From the cell containing the given text, extract its center point as (x, y) coordinate. 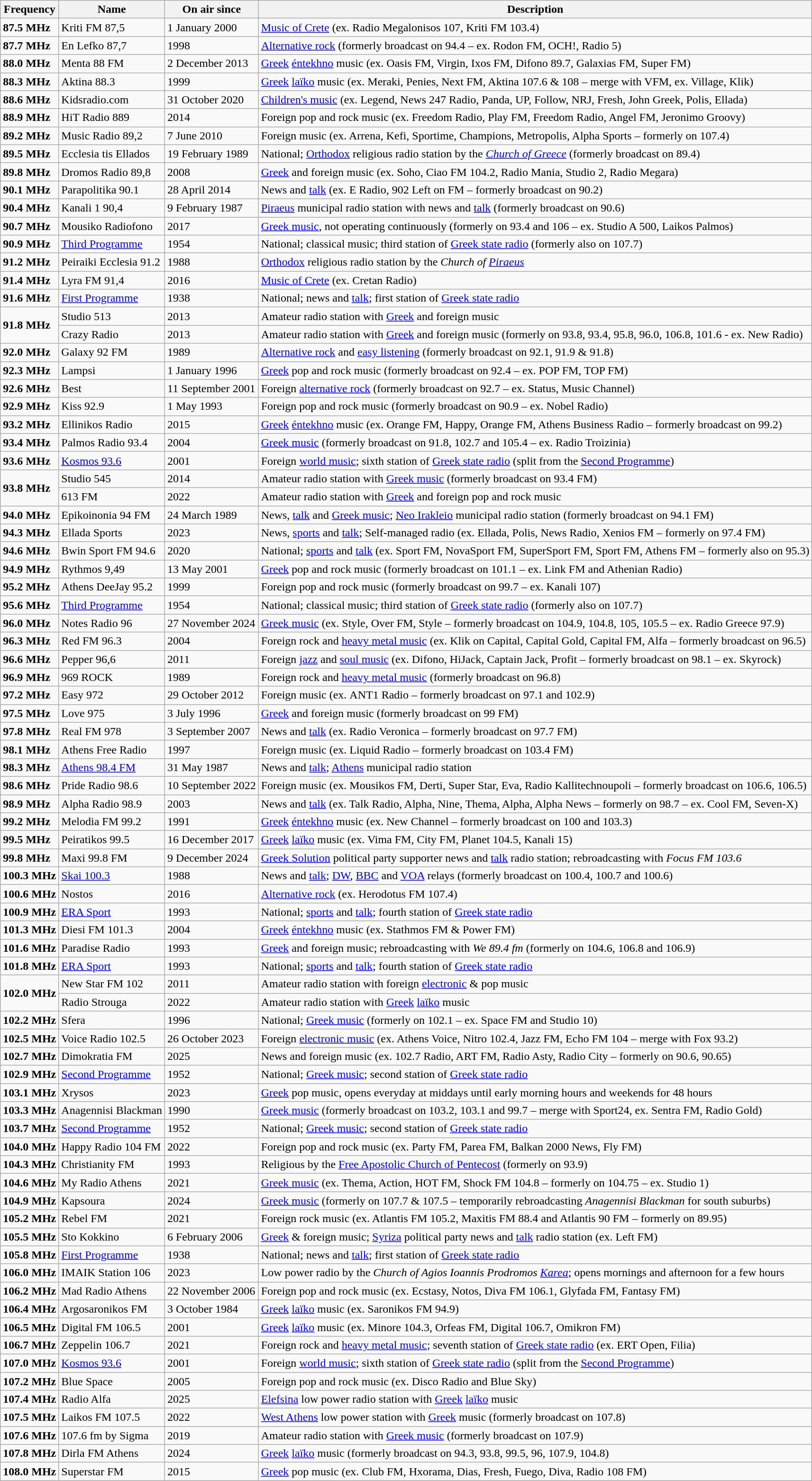
1 May 1993 (211, 406)
News and talk (ex. Radio Veronica – formerly broadcast on 97.7 FM) (535, 731)
Best (112, 388)
Greek music (formerly broadcast on 91.8, 102.7 and 105.4 – ex. Radio Troizinia) (535, 442)
Kapsoura (112, 1201)
Foreign rock and heavy metal music; seventh station of Greek state radio (ex. ERT Open, Filia) (535, 1345)
104.3 MHz (29, 1165)
Digital FM 106.5 (112, 1327)
Foreign electronic music (ex. Athens Voice, Nitro 102.4, Jazz FM, Echo FM 104 – merge with Fox 93.2) (535, 1038)
94.6 MHz (29, 551)
107.6 MHz (29, 1435)
87.7 MHz (29, 46)
2005 (211, 1381)
98.9 MHz (29, 804)
100.9 MHz (29, 912)
92.0 MHz (29, 352)
Foreign pop and rock music (ex. Ecstasy, Notos, Diva FM 106.1, Glyfada FM, Fantasy FM) (535, 1291)
Bwin Sport FM 94.6 (112, 551)
Paradise Radio (112, 948)
Greek laïko music (ex. Saronikos FM 94.9) (535, 1309)
Greek laïko music (formerly broadcast on 94.3, 93.8, 99.5, 96, 107.9, 104.8) (535, 1453)
2019 (211, 1435)
106.5 MHz (29, 1327)
94.9 MHz (29, 569)
99.5 MHz (29, 840)
Alternative rock and easy listening (formerly broadcast on 92.1, 91.9 & 91.8) (535, 352)
100.3 MHz (29, 876)
106.2 MHz (29, 1291)
95.2 MHz (29, 587)
Lampsi (112, 370)
104.6 MHz (29, 1183)
3 September 2007 (211, 731)
89.5 MHz (29, 154)
Kanali 1 90,4 (112, 208)
10 September 2022 (211, 785)
Greek and foreign music (ex. Soho, Ciao FM 104.2, Radio Mania, Studio 2, Radio Megara) (535, 172)
613 FM (112, 497)
New Star FM 102 (112, 984)
2 December 2013 (211, 64)
Foreign music (ex. ΑΝΤ1 Radio – formerly broadcast on 97.1 and 102.9) (535, 695)
99.8 MHz (29, 858)
Mousiko Radiofono (112, 226)
Greek music (ex. Thema, Action, HOT FM, Shock FM 104.8 – formerly on 104.75 – ex. Studio 1) (535, 1183)
Greek and foreign music; rebroadcasting with We 89.4 fm (formerly on 104.6, 106.8 and 106.9) (535, 948)
Religious by the Free Apostolic Church of Pentecost (formerly on 93.9) (535, 1165)
Greek music (formerly on 107.7 & 107.5 – temporarily rebroadcasting Anagennisi Blackman for south suburbs) (535, 1201)
105.5 MHz (29, 1237)
3 October 1984 (211, 1309)
102.5 MHz (29, 1038)
Red FM 96.3 (112, 641)
National; Orthodox religious radio station by the Church of Greece (formerly broadcast on 89.4) (535, 154)
Foreign alternative rock (formerly broadcast on 92.7 – ex. Status, Music Channel) (535, 388)
Foreign pop and rock music (ex. Freedom Radio, Play FM, Freedom Radio, Angel FM, Jeronimo Groovy) (535, 118)
1997 (211, 749)
IMAIK Station 106 (112, 1273)
News, talk and Greek music; Neo Irakleio municipal radio station (formerly broadcast on 94.1 FM) (535, 515)
98.3 MHz (29, 767)
102.9 MHz (29, 1074)
102.2 MHz (29, 1020)
Amateur radio station with Greek laïko music (535, 1002)
16 December 2017 (211, 840)
Greek pop and rock music (formerly broadcast on 101.1 – ex. Link FM and Athenian Radio) (535, 569)
88.3 MHz (29, 82)
Sto Kokkino (112, 1237)
Foreign music (ex. Liquid Radio – formerly broadcast on 103.4 FM) (535, 749)
Crazy Radio (112, 334)
News and talk; Athens municipal radio station (535, 767)
Menta 88 FM (112, 64)
101.6 MHz (29, 948)
Greek music (ex. Style, Over FM, Style – formerly broadcast on 104.9, 104.8, 105, 105.5 – ex. Radio Greece 97.9) (535, 623)
107.2 MHz (29, 1381)
Sfera (112, 1020)
88.6 MHz (29, 100)
Radio Alfa (112, 1399)
101.8 MHz (29, 966)
13 May 2001 (211, 569)
Foreign rock music (ex. Atlantis FM 105.2, Maxitis FM 88.4 and Atlantis 90 FM – formerly on 89.95) (535, 1219)
Galaxy 92 FM (112, 352)
28 April 2014 (211, 190)
22 November 2006 (211, 1291)
97.5 MHz (29, 713)
6 February 2006 (211, 1237)
29 October 2012 (211, 695)
9 December 2024 (211, 858)
969 ROCK (112, 677)
Maxi 99.8 FM (112, 858)
87.5 MHz (29, 28)
Amateur radio station with foreign electronic & pop music (535, 984)
Dirla FM Athens (112, 1453)
Greek music (formerly broadcast on 103.2, 103.1 and 99.7 – merge with Sport24, ex. Sentra FM, Radio Gold) (535, 1111)
Greek pop music, opens everyday at middays until early morning hours and weekends for 48 hours (535, 1092)
Foreign pop and rock music (formerly broadcast on 90.9 – ex. Nobel Radio) (535, 406)
Foreign pop and rock music (ex. Disco Radio and Blue Sky) (535, 1381)
Ecclesia tis Ellados (112, 154)
Real FM 978 (112, 731)
2020 (211, 551)
Greek pop music (ex. Club FM, Hxorama, Dias, Fresh, Fuego, Diva, Radio 108 FM) (535, 1472)
Kiss 92.9 (112, 406)
96.3 MHz (29, 641)
My Radio Athens (112, 1183)
Happy Radio 104 FM (112, 1147)
Foreign rock and heavy metal music (formerly broadcast on 96.8) (535, 677)
1996 (211, 1020)
106.7 MHz (29, 1345)
Epikoinonia 94 FM (112, 515)
Foreign music (ex. Mousikos FM, Derti, Super Star, Eva, Radio Kallitechnoupoli – formerly broadcast on 106.6, 106.5) (535, 785)
Zeppelin 106.7 (112, 1345)
94.0 MHz (29, 515)
Easy 972 (112, 695)
Ellada Sports (112, 533)
Studio 513 (112, 316)
107.6 fm by Sigma (112, 1435)
Xrysos (112, 1092)
On air since (211, 9)
100.6 MHz (29, 894)
Mad Radio Athens (112, 1291)
Alternative rock (formerly broadcast on 94.4 – ex. Rodon FM, OCH!, Radio 5) (535, 46)
West Athens low power station with Greek music (formerly broadcast on 107.8) (535, 1417)
Notes Radio 96 (112, 623)
Kriti FM 87,5 (112, 28)
Orthodox religious radio station by the Church of Piraeus (535, 262)
91.4 MHz (29, 280)
1998 (211, 46)
Radio Strouga (112, 1002)
98.6 MHz (29, 785)
88.9 MHz (29, 118)
89.2 MHz (29, 136)
Description (535, 9)
107.0 MHz (29, 1363)
Pepper 96,6 (112, 659)
91.8 MHz (29, 325)
Frequency (29, 9)
101.3 MHz (29, 930)
Children's music (ex. Legend, News 247 Radio, Panda, UP, Follow, NRJ, Fresh, John Greek, Polis, Ellada) (535, 100)
105.8 MHz (29, 1255)
96.9 MHz (29, 677)
Greek laïko music (ex. Meraki, Penies, Next FM, Aktina 107.6 & 108 – merge with VFM, ex. Village, Klik) (535, 82)
26 October 2023 (211, 1038)
Rythmos 9,49 (112, 569)
93.8 MHz (29, 488)
103.1 MHz (29, 1092)
National; sports and talk (ex. Sport FM, NovaSport FM, SuperSport FM, Sport FM, Athens FM – formerly also on 95.3) (535, 551)
Amateur radio station with Greek and foreign pop and rock music (535, 497)
Amateur radio station with Greek music (formerly broadcast on 93.4 FM) (535, 478)
News and foreign music (ex. 102.7 Radio, ART FM, Radio Asty, Radio City – formerly on 90.6, 90.65) (535, 1056)
Skai 100.3 (112, 876)
2017 (211, 226)
Peiraiki Ecclesia 91.2 (112, 262)
Music of Crete (ex. Cretan Radio) (535, 280)
Blue Space (112, 1381)
Athens DeeJay 95.2 (112, 587)
National; Greek music (formerly on 102.1 – ex. Space FM and Studio 10) (535, 1020)
27 November 2024 (211, 623)
2008 (211, 172)
105.2 MHz (29, 1219)
Athens Free Radio (112, 749)
98.1 MHz (29, 749)
Argosaronikos FM (112, 1309)
Greek éntekhno music (ex. Oasis FM, Virgin, Ixos FM, Difono 89.7, Galaxias FM, Super FM) (535, 64)
Foreign jazz and soul music (ex. Difono, HiJack, Captain Jack, Profit – formerly broadcast on 98.1 – ex. Skyrock) (535, 659)
91.2 MHz (29, 262)
91.6 MHz (29, 298)
Dromos Radio 89,8 (112, 172)
News and talk; DW, BBC and VOA relays (formerly broadcast on 100.4, 100.7 and 100.6) (535, 876)
106.0 MHz (29, 1273)
Palmos Radio 93.4 (112, 442)
90.4 MHz (29, 208)
Greek Solution political party supporter news and talk radio station; rebroadcasting with Focus FM 103.6 (535, 858)
92.9 MHz (29, 406)
104.9 MHz (29, 1201)
Music of Crete (ex. Radio Megalonisos 107, Kriti FM 103.4) (535, 28)
93.4 MHz (29, 442)
Studio 545 (112, 478)
Greek éntekhno music (ex. Stathmos FM & Power FM) (535, 930)
96.6 MHz (29, 659)
89.8 MHz (29, 172)
News and talk (ex. E Radio, 902 Left on FM – formerly broadcast on 90.2) (535, 190)
Foreign music (ex. Arrena, Kefi, Sportime, Champions, Metropolis, Alpha Sports – formerly on 107.4) (535, 136)
Diesi FM 101.3 (112, 930)
Greek and foreign music (formerly broadcast on 99 FM) (535, 713)
Piraeus municipal radio station with news and talk (formerly broadcast on 90.6) (535, 208)
103.3 MHz (29, 1111)
102.7 MHz (29, 1056)
HiT Radio 889 (112, 118)
Lyra FM 91,4 (112, 280)
107.5 MHz (29, 1417)
107.4 MHz (29, 1399)
99.2 MHz (29, 822)
1991 (211, 822)
Greek pop and rock music (formerly broadcast on 92.4 – ex. POP FM, TOP FM) (535, 370)
31 May 1987 (211, 767)
Laikos FM 107.5 (112, 1417)
88.0 MHz (29, 64)
Amateur radio station with Greek music (formerly broadcast on 107.9) (535, 1435)
Greek éntekhno music (ex. New Channel – formerly broadcast on 100 and 103.3) (535, 822)
Superstar FM (112, 1472)
92.6 MHz (29, 388)
Elefsina low power radio station with Greek laïko music (535, 1399)
Greek laïko music (ex. Vima FM, City FM, Planet 104.5, Kanali 15) (535, 840)
Music Radio 89,2 (112, 136)
Greek music, not operating continuously (formerly on 93.4 and 106 – ex. Studio A 500, Laikos Palmos) (535, 226)
11 September 2001 (211, 388)
News and talk (ex. Talk Radio, Alpha, Nine, Thema, Alpha, Alpha News – formerly on 98.7 – ex. Cool FM, Seven-X) (535, 804)
Name (112, 9)
Greek & foreign music; Syriza political party news and talk radio station (ex. Left FM) (535, 1237)
Melodia FM 99.2 (112, 822)
107.8 MHz (29, 1453)
9 February 1987 (211, 208)
3 July 1996 (211, 713)
90.9 MHz (29, 244)
2003 (211, 804)
94.3 MHz (29, 533)
Dimokratia FM (112, 1056)
Aktina 88.3 (112, 82)
95.6 MHz (29, 605)
106.4 MHz (29, 1309)
108.0 MHz (29, 1472)
Christianity FM (112, 1165)
En Lefko 87,7 (112, 46)
Parapolitika 90.1 (112, 190)
103.7 MHz (29, 1129)
Ellinikos Radio (112, 424)
96.0 MHz (29, 623)
102.0 MHz (29, 993)
24 March 1989 (211, 515)
Nostos (112, 894)
1 January 2000 (211, 28)
Peiratikos 99.5 (112, 840)
Amateur radio station with Greek and foreign music (formerly on 93.8, 93.4, 95.8, 96.0, 106.8, 101.6 - ex. New Radio) (535, 334)
Alpha Radio 98.9 (112, 804)
Amateur radio station with Greek and foreign music (535, 316)
90.7 MHz (29, 226)
Greek laïko music (ex. Minore 104.3, Orfeas FM, Digital 106.7, Omikron FM) (535, 1327)
19 February 1989 (211, 154)
92.3 MHz (29, 370)
Anagennisi Blackman (112, 1111)
93.2 MHz (29, 424)
97.8 MHz (29, 731)
Love 975 (112, 713)
93.6 MHz (29, 460)
Kidsradio.com (112, 100)
News, sports and talk; Self-managed radio (ex. Ellada, Polis, News Radio, Xenios FM – formerly on 97.4 FM) (535, 533)
31 October 2020 (211, 100)
Voice Radio 102.5 (112, 1038)
Low power radio by the Church of Agios Ioannis Prodromos Karea; opens mornings and afternoon for a few hours (535, 1273)
90.1 MHz (29, 190)
Foreign pop and rock music (ex. Party FM, Parea FM, Balkan 2000 News, Fly FM) (535, 1147)
Alternative rock (ex. Herodotus FM 107.4) (535, 894)
104.0 MHz (29, 1147)
Rebel FM (112, 1219)
7 June 2010 (211, 136)
1990 (211, 1111)
Athens 98.4 FM (112, 767)
Foreign rock and heavy metal music (ex. Klik on Capital, Capital Gold, Capital FM, Alfa – formerly broadcast on 96.5) (535, 641)
1 January 1996 (211, 370)
97.2 MHz (29, 695)
Pride Radio 98.6 (112, 785)
Foreign pop and rock music (formerly broadcast on 99.7 – ex. Kanali 107) (535, 587)
Greek éntekhno music (ex. Orange FM, Happy, Orange FM, Athens Business Radio – formerly broadcast on 99.2) (535, 424)
